Detect which cell encompasses the target text, then output its (x, y) center coordinate. 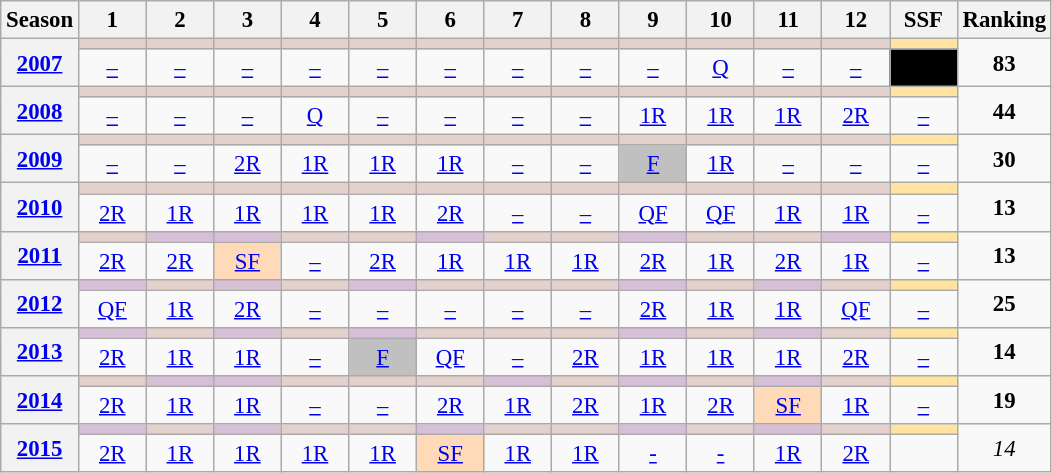
12 (856, 20)
9 (653, 20)
5 (383, 20)
2008 (40, 111)
8 (586, 20)
2007 (40, 63)
1 (112, 20)
4 (315, 20)
30 (1004, 159)
2015 (40, 448)
6 (450, 20)
3 (248, 20)
2009 (40, 159)
44 (1004, 111)
Season (40, 20)
7 (518, 20)
2011 (40, 255)
10 (721, 20)
25 (1004, 303)
2013 (40, 352)
Ranking (1004, 20)
83 (1004, 63)
2014 (40, 400)
11 (788, 20)
2 (180, 20)
SSF (924, 20)
19 (1004, 400)
2010 (40, 207)
2012 (40, 303)
